Locate the cell with the specified text and output its (x, y) center coordinate. 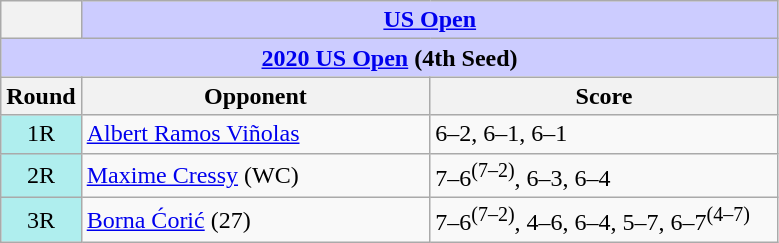
Score (604, 96)
3R (41, 220)
7–6(7–2), 6–3, 6–4 (604, 176)
US Open (430, 20)
2R (41, 176)
1R (41, 134)
Borna Ćorić (27) (256, 220)
Opponent (256, 96)
6–2, 6–1, 6–1 (604, 134)
Albert Ramos Viñolas (256, 134)
Maxime Cressy (WC) (256, 176)
2020 US Open (4th Seed) (390, 58)
Round (41, 96)
7–6(7–2), 4–6, 6–4, 5–7, 6–7(4–7) (604, 220)
